Search for the cell housing the specified text and yield its (X, Y) center coordinate. 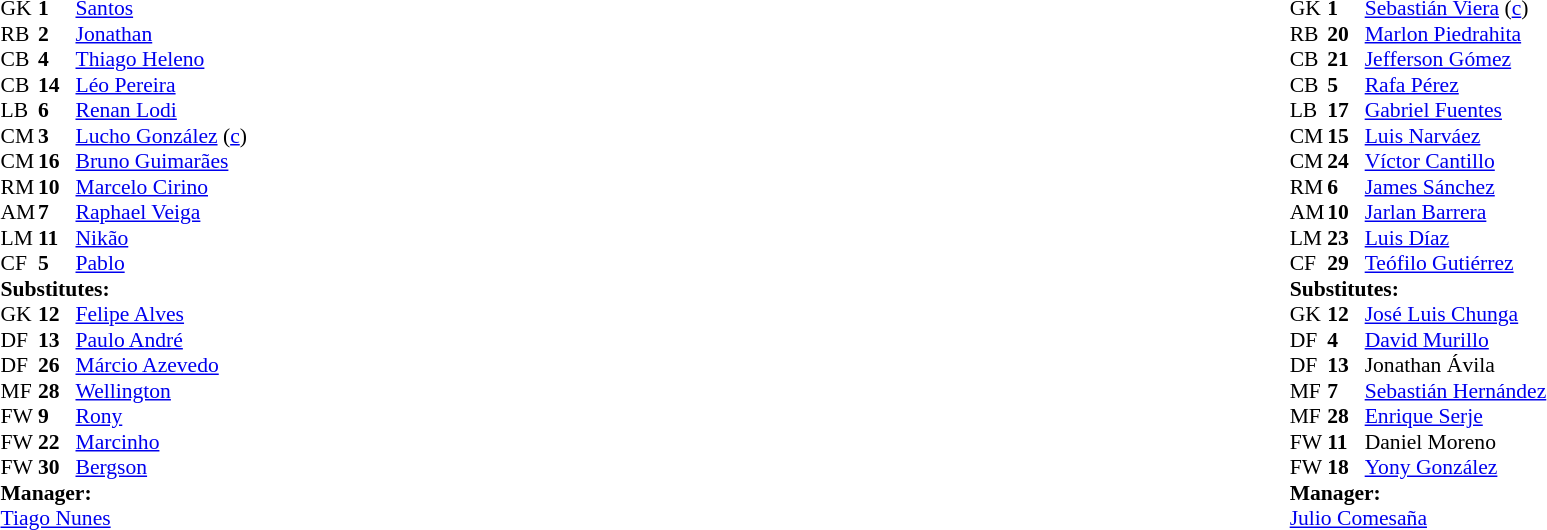
24 (1346, 161)
James Sánchez (1456, 187)
Renan Lodi (162, 111)
Jarlan Barrera (1456, 213)
Jonathan (162, 34)
Yony González (1456, 467)
20 (1346, 34)
Jonathan Ávila (1456, 365)
2 (57, 34)
Teófilo Gutiérrez (1456, 263)
Marlon Piedrahita (1456, 34)
David Murillo (1456, 340)
Luis Díaz (1456, 238)
15 (1346, 136)
Rony (162, 417)
30 (57, 467)
Raphael Veiga (162, 213)
Wellington (162, 391)
21 (1346, 59)
Felipe Alves (162, 315)
Márcio Azevedo (162, 365)
Daniel Moreno (1456, 442)
José Luis Chunga (1456, 315)
17 (1346, 111)
14 (57, 85)
Marcelo Cirino (162, 187)
16 (57, 161)
Enrique Serje (1456, 417)
Bruno Guimarães (162, 161)
Jefferson Gómez (1456, 59)
Nikão (162, 238)
9 (57, 417)
Paulo André (162, 340)
29 (1346, 263)
23 (1346, 238)
Lucho González (c) (162, 136)
Marcinho (162, 442)
Víctor Cantillo (1456, 161)
22 (57, 442)
Sebastián Hernández (1456, 391)
Pablo (162, 263)
3 (57, 136)
26 (57, 365)
Bergson (162, 467)
Gabriel Fuentes (1456, 111)
Thiago Heleno (162, 59)
Luis Narváez (1456, 136)
Rafa Pérez (1456, 85)
Léo Pereira (162, 85)
18 (1346, 467)
